Find where the given text appears and provide that cell's center as (x, y) coordinate. 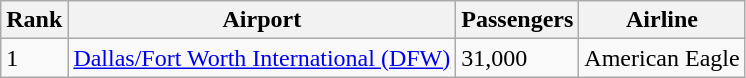
Airport (262, 20)
American Eagle (662, 58)
1 (34, 58)
Dallas/Fort Worth International (DFW) (262, 58)
Passengers (518, 20)
Rank (34, 20)
Airline (662, 20)
31,000 (518, 58)
